Pinpoint the cell where the given text exists, returning its [x, y] midpoint coordinate. 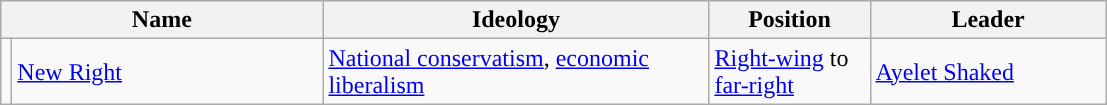
Name [162, 20]
Right-wing to far-right [790, 72]
Position [790, 20]
Leader [988, 20]
Ayelet Shaked [988, 72]
New Right [168, 72]
National conservatism, economic liberalism [516, 72]
Ideology [516, 20]
